For the text-containing cell, return its midpoint in [X, Y] coordinate format. 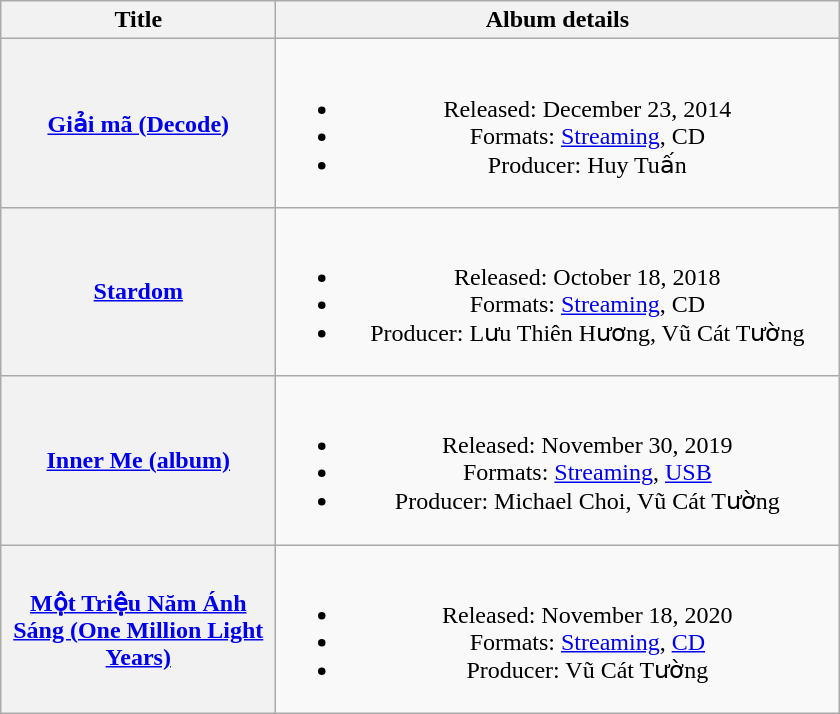
Released: November 30, 2019Formats: Streaming, USBProducer: Michael Choi, Vũ Cát Tường [558, 460]
Giải mã (Decode) [138, 124]
Album details [558, 20]
Một Triệu Năm Ánh Sáng (One Million Light Years) [138, 628]
Released: November 18, 2020Formats: Streaming, CDProducer: Vũ Cát Tường [558, 628]
Released: December 23, 2014Formats: Streaming, CDProducer: Huy Tuấn [558, 124]
Released: October 18, 2018Formats: Streaming, CDProducer: Lưu Thiên Hương, Vũ Cát Tường [558, 292]
Title [138, 20]
Inner Me (album) [138, 460]
Stardom [138, 292]
